Search for the cell housing the specified text and yield its (x, y) center coordinate. 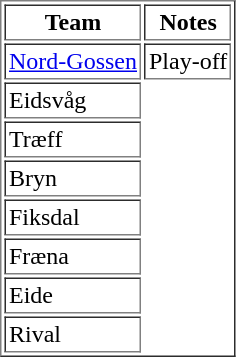
Eide (72, 296)
Fræna (72, 256)
Play-off (188, 62)
Nord-Gossen (72, 62)
Træff (72, 140)
Bryn (72, 178)
Team (72, 22)
Fiksdal (72, 218)
Eidsvåg (72, 100)
Rival (72, 334)
Notes (188, 22)
